Provide the [X, Y] coordinate of the cell's center where the given text is located.  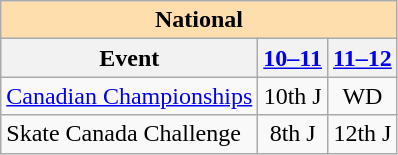
National [200, 20]
11–12 [363, 58]
12th J [363, 134]
Skate Canada Challenge [130, 134]
8th J [293, 134]
Canadian Championships [130, 96]
WD [363, 96]
10–11 [293, 58]
10th J [293, 96]
Event [130, 58]
